From the cell containing the given text, extract its center point as (x, y) coordinate. 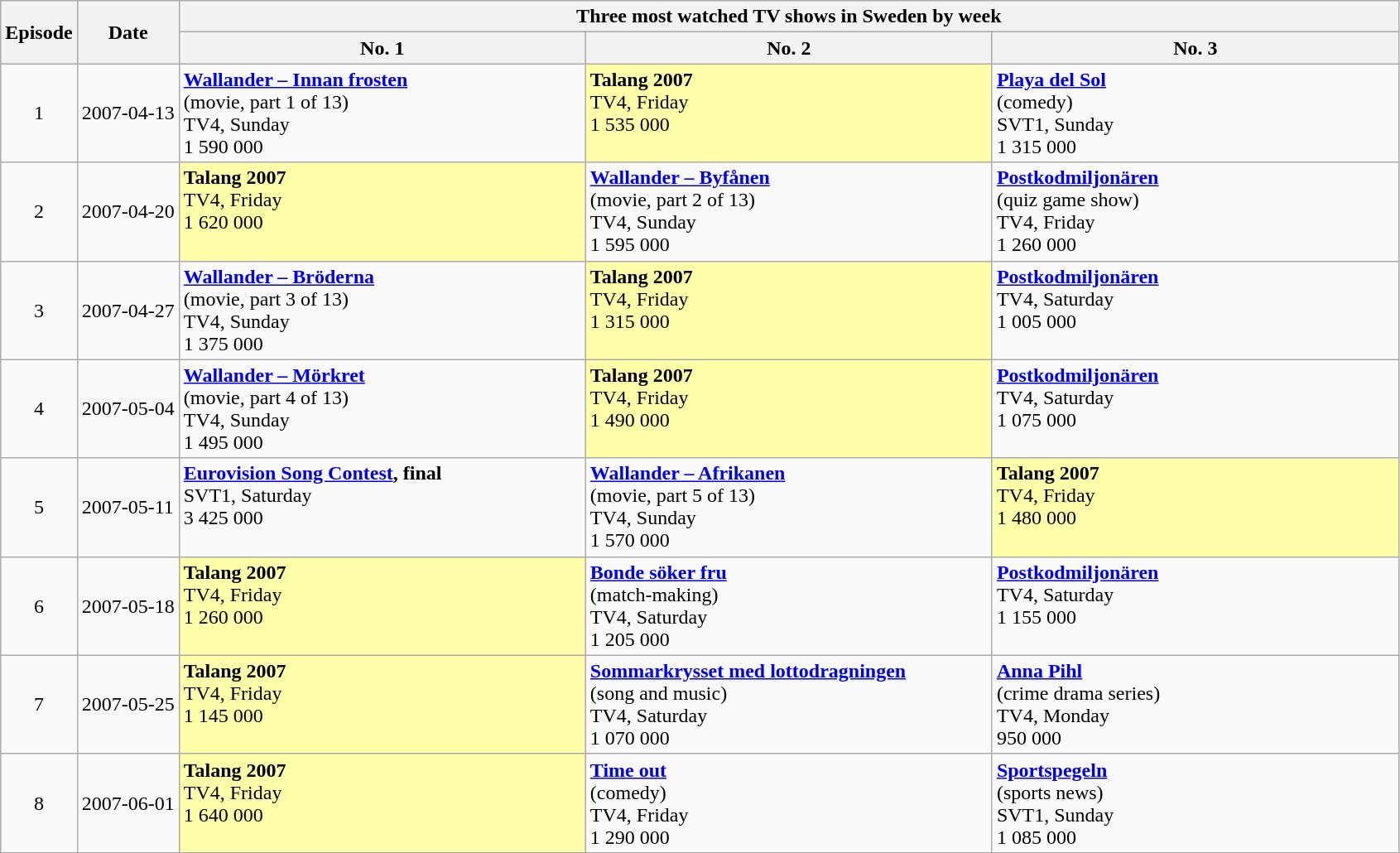
8 (39, 803)
7 (39, 704)
Talang 2007TV4, Friday1 315 000 (788, 310)
2007-04-27 (127, 310)
Talang 2007TV4, Friday1 535 000 (788, 113)
No. 2 (788, 48)
Wallander – Innan frosten(movie, part 1 of 13)TV4, Sunday1 590 000 (382, 113)
2007-05-18 (127, 606)
PostkodmiljonärenTV4, Saturday1 005 000 (1196, 310)
No. 3 (1196, 48)
No. 1 (382, 48)
Wallander – Afrikanen(movie, part 5 of 13)TV4, Sunday1 570 000 (788, 507)
2007-06-01 (127, 803)
Wallander – Bröderna(movie, part 3 of 13)TV4, Sunday1 375 000 (382, 310)
Talang 2007TV4, Friday1 620 000 (382, 212)
2007-05-11 (127, 507)
PostkodmiljonärenTV4, Saturday1 155 000 (1196, 606)
2007-04-13 (127, 113)
Talang 2007TV4, Friday1 640 000 (382, 803)
Anna Pihl(crime drama series)TV4, Monday950 000 (1196, 704)
Talang 2007TV4, Friday1 145 000 (382, 704)
6 (39, 606)
Talang 2007TV4, Friday1 260 000 (382, 606)
2007-04-20 (127, 212)
Episode (39, 32)
Bonde söker fru(match-making)TV4, Saturday1 205 000 (788, 606)
Talang 2007TV4, Friday1 490 000 (788, 409)
3 (39, 310)
Three most watched TV shows in Sweden by week (788, 17)
2 (39, 212)
Time out(comedy)TV4, Friday1 290 000 (788, 803)
Sportspegeln(sports news)SVT1, Sunday1 085 000 (1196, 803)
Wallander – Mörkret(movie, part 4 of 13)TV4, Sunday1 495 000 (382, 409)
2007-05-25 (127, 704)
Eurovision Song Contest, finalSVT1, Saturday3 425 000 (382, 507)
Sommarkrysset med lottodragningen(song and music)TV4, Saturday1 070 000 (788, 704)
5 (39, 507)
2007-05-04 (127, 409)
4 (39, 409)
Wallander – Byfånen(movie, part 2 of 13)TV4, Sunday1 595 000 (788, 212)
Postkodmiljonären(quiz game show)TV4, Friday1 260 000 (1196, 212)
Playa del Sol(comedy)SVT1, Sunday1 315 000 (1196, 113)
PostkodmiljonärenTV4, Saturday1 075 000 (1196, 409)
1 (39, 113)
Date (127, 32)
Talang 2007TV4, Friday1 480 000 (1196, 507)
